Locate the cell with the specified text and output its (X, Y) center coordinate. 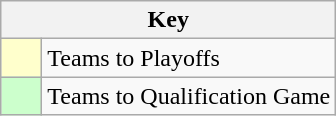
Teams to Qualification Game (189, 96)
Teams to Playoffs (189, 58)
Key (168, 20)
